Identify which cell holds the provided text, then report its (x, y) central coordinate. 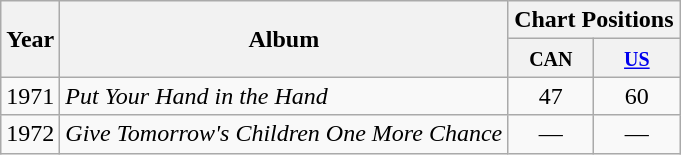
Chart Positions (594, 20)
1971 (30, 96)
US (637, 58)
CAN (551, 58)
Give Tomorrow's Children One More Chance (284, 134)
Year (30, 39)
47 (551, 96)
1972 (30, 134)
Put Your Hand in the Hand (284, 96)
60 (637, 96)
Album (284, 39)
